Return (X, Y) of the center of cell containing provided text 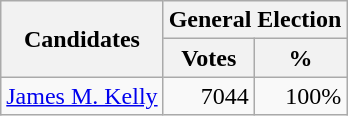
General Election (255, 20)
7044 (208, 96)
Votes (208, 58)
% (300, 58)
100% (300, 96)
Candidates (82, 39)
James M. Kelly (82, 96)
